For the text-containing cell, return its midpoint in [X, Y] coordinate format. 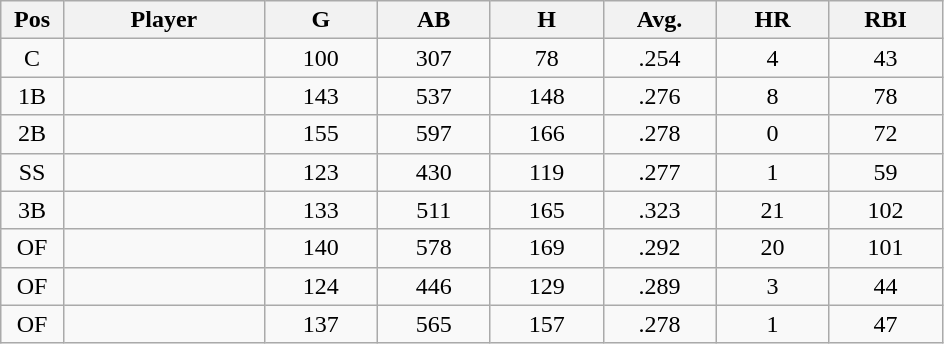
124 [320, 286]
C [32, 58]
Pos [32, 20]
565 [434, 324]
307 [434, 58]
165 [546, 210]
3B [32, 210]
169 [546, 248]
.277 [660, 172]
100 [320, 58]
119 [546, 172]
137 [320, 324]
HR [772, 20]
430 [434, 172]
0 [772, 134]
3 [772, 286]
.289 [660, 286]
148 [546, 96]
597 [434, 134]
72 [886, 134]
AB [434, 20]
123 [320, 172]
446 [434, 286]
102 [886, 210]
.254 [660, 58]
140 [320, 248]
511 [434, 210]
4 [772, 58]
578 [434, 248]
155 [320, 134]
47 [886, 324]
RBI [886, 20]
129 [546, 286]
59 [886, 172]
133 [320, 210]
43 [886, 58]
Avg. [660, 20]
21 [772, 210]
G [320, 20]
166 [546, 134]
SS [32, 172]
20 [772, 248]
44 [886, 286]
537 [434, 96]
2B [32, 134]
Player [164, 20]
143 [320, 96]
157 [546, 324]
.276 [660, 96]
.292 [660, 248]
101 [886, 248]
8 [772, 96]
1B [32, 96]
.323 [660, 210]
H [546, 20]
